Locate the cell with the specified text and output its [X, Y] center coordinate. 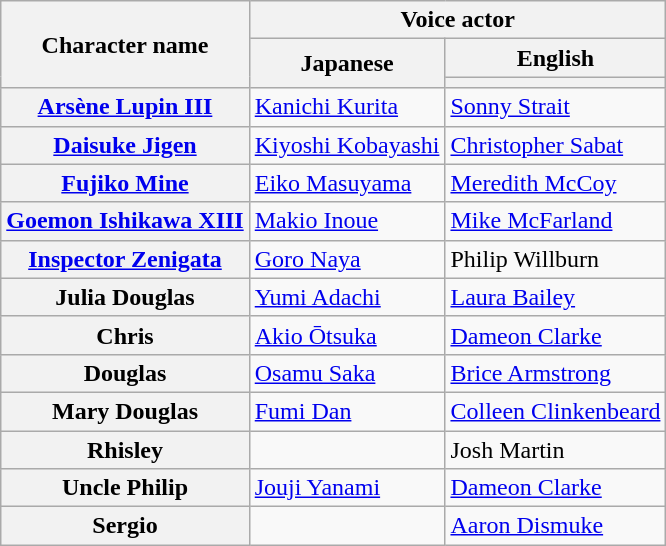
Colleen Clinkenbeard [556, 411]
Goro Naya [347, 259]
Brice Armstrong [556, 373]
Daisuke Jigen [125, 145]
English [556, 58]
Mary Douglas [125, 411]
Laura Bailey [556, 297]
Arsène Lupin III [125, 107]
Aaron Dismuke [556, 526]
Julia Douglas [125, 297]
Meredith McCoy [556, 183]
Mike McFarland [556, 221]
Japanese [347, 64]
Voice actor [458, 20]
Fujiko Mine [125, 183]
Fumi Dan [347, 411]
Jouji Yanami [347, 488]
Kanichi Kurita [347, 107]
Kiyoshi Kobayashi [347, 145]
Josh Martin [556, 449]
Akio Ōtsuka [347, 335]
Character name [125, 44]
Sonny Strait [556, 107]
Osamu Saka [347, 373]
Yumi Adachi [347, 297]
Goemon Ishikawa XIII [125, 221]
Douglas [125, 373]
Chris [125, 335]
Sergio [125, 526]
Uncle Philip [125, 488]
Christopher Sabat [556, 145]
Inspector Zenigata [125, 259]
Eiko Masuyama [347, 183]
Makio Inoue [347, 221]
Rhisley [125, 449]
Philip Willburn [556, 259]
